Extract the [X, Y] coordinate from the center of the cell holding the provided text.  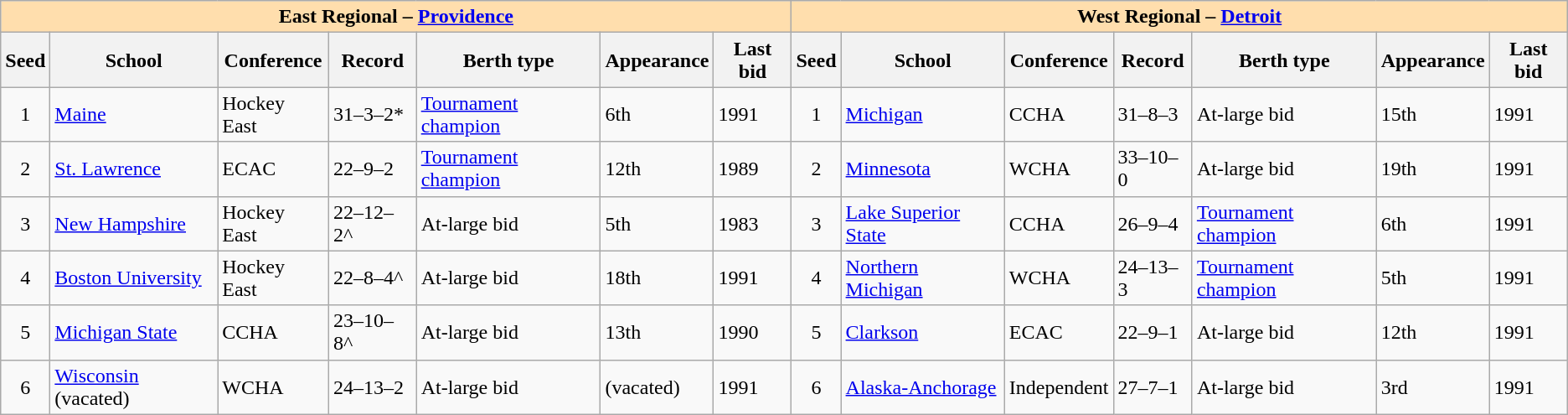
Northern Michigan [923, 278]
East Regional – Providence [396, 17]
Clarkson [923, 332]
22–9–2 [372, 169]
St. Lawrence [134, 169]
24–13–2 [372, 387]
22–12–2^ [372, 223]
1989 [752, 169]
3rd [1432, 387]
Wisconsin (vacated) [134, 387]
Independent [1059, 387]
22–8–4^ [372, 278]
Boston University [134, 278]
23–10–8^ [372, 332]
Lake Superior State [923, 223]
New Hampshire [134, 223]
1983 [752, 223]
(vacated) [657, 387]
Alaska-Anchorage [923, 387]
West Regional – Detroit [1179, 17]
Michigan State [134, 332]
19th [1432, 169]
33–10–0 [1153, 169]
27–7–1 [1153, 387]
18th [657, 278]
1990 [752, 332]
31–8–3 [1153, 114]
22–9–1 [1153, 332]
26–9–4 [1153, 223]
24–13–3 [1153, 278]
Michigan [923, 114]
Maine [134, 114]
31–3–2* [372, 114]
Minnesota [923, 169]
13th [657, 332]
15th [1432, 114]
